Extract the [x, y] coordinate from the center of the cell holding the provided text.  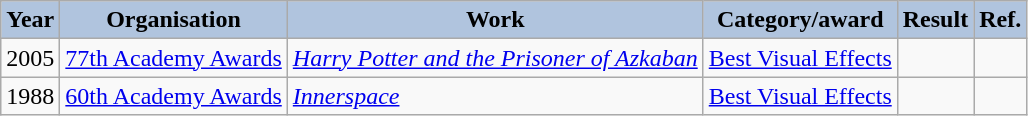
Ref. [1000, 20]
Organisation [174, 20]
Harry Potter and the Prisoner of Azkaban [495, 58]
Year [30, 20]
77th Academy Awards [174, 58]
Category/award [800, 20]
2005 [30, 58]
Innerspace [495, 96]
60th Academy Awards [174, 96]
Work [495, 20]
1988 [30, 96]
Result [935, 20]
